Return [x, y] of the center of cell containing provided text 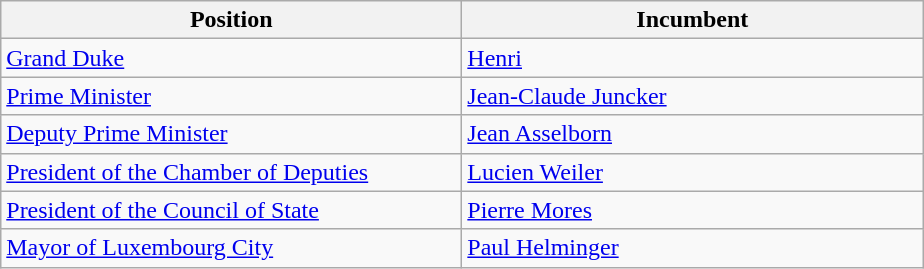
Mayor of Luxembourg City [232, 248]
Grand Duke [232, 58]
Pierre Mores [692, 210]
Position [232, 20]
Henri [692, 58]
Deputy Prime Minister [232, 134]
Paul Helminger [692, 248]
Jean Asselborn [692, 134]
President of the Chamber of Deputies [232, 172]
Lucien Weiler [692, 172]
Incumbent [692, 20]
President of the Council of State [232, 210]
Prime Minister [232, 96]
Jean-Claude Juncker [692, 96]
